Pinpoint the cell where the given text exists, returning its (X, Y) midpoint coordinate. 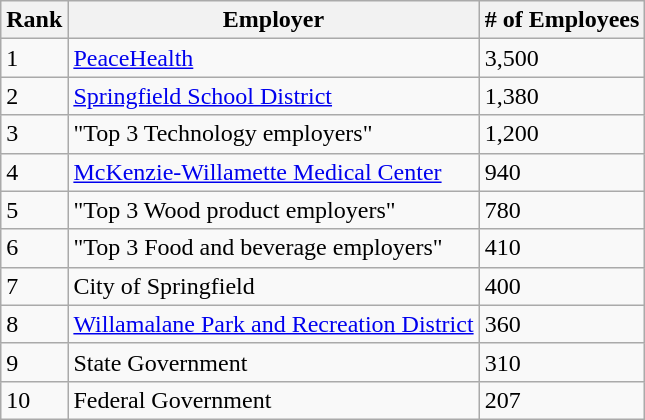
PeaceHealth (274, 58)
8 (34, 324)
1 (34, 58)
State Government (274, 362)
Springfield School District (274, 96)
5 (34, 210)
4 (34, 172)
9 (34, 362)
400 (562, 286)
780 (562, 210)
# of Employees (562, 20)
Rank (34, 20)
Employer (274, 20)
City of Springfield (274, 286)
10 (34, 400)
6 (34, 248)
"Top 3 Wood product employers" (274, 210)
Federal Government (274, 400)
"Top 3 Food and beverage employers" (274, 248)
310 (562, 362)
1,380 (562, 96)
"Top 3 Technology employers" (274, 134)
McKenzie-Willamette Medical Center (274, 172)
3 (34, 134)
940 (562, 172)
7 (34, 286)
410 (562, 248)
207 (562, 400)
360 (562, 324)
Willamalane Park and Recreation District (274, 324)
2 (34, 96)
1,200 (562, 134)
3,500 (562, 58)
